Capture the cell that displays the provided text and extract its (X, Y) central coordinate. 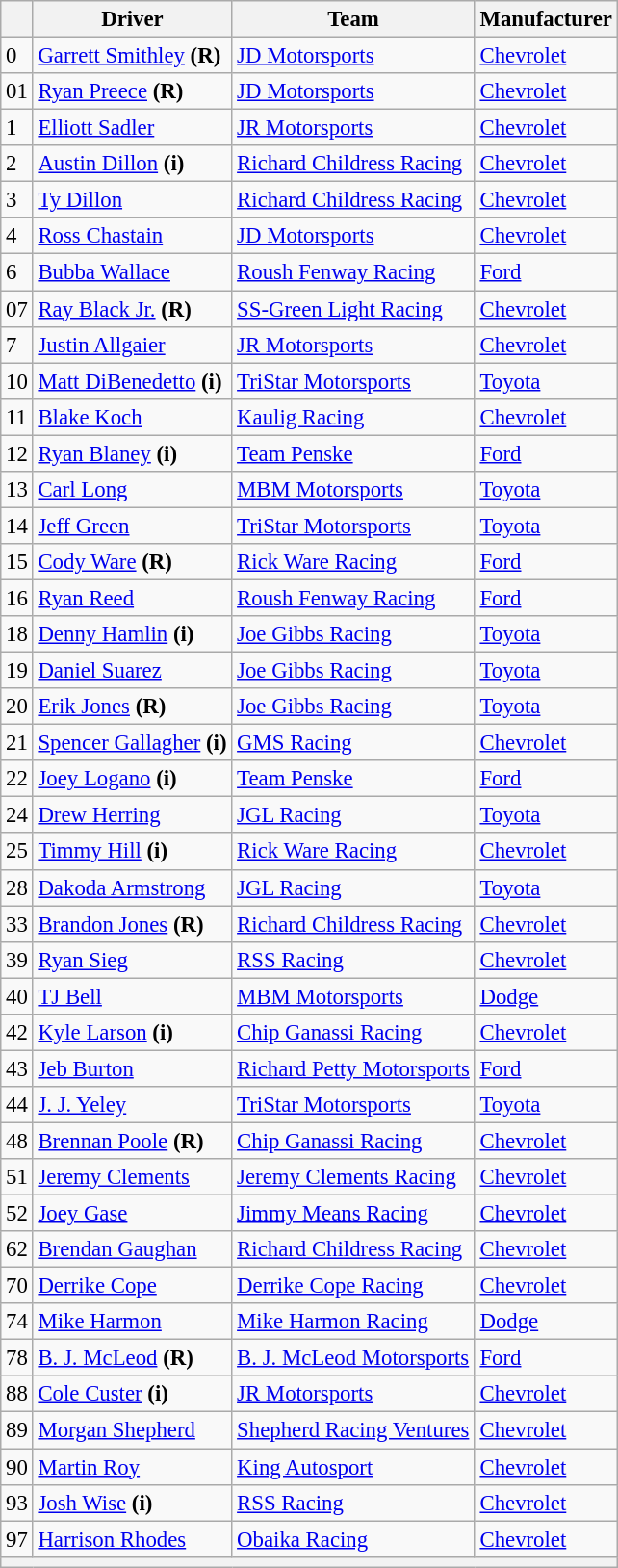
Ryan Sieg (133, 960)
01 (17, 91)
43 (17, 1068)
Mike Harmon Racing (353, 1322)
Ryan Blaney (i) (133, 453)
SS-Green Light Racing (353, 309)
6 (17, 272)
Morgan Shepherd (133, 1430)
90 (17, 1467)
0 (17, 56)
44 (17, 1105)
Spencer Gallagher (i) (133, 743)
25 (17, 852)
Blake Koch (133, 417)
22 (17, 779)
88 (17, 1395)
B. J. McLeod (R) (133, 1358)
Cody Ware (R) (133, 562)
42 (17, 1033)
Brennan Poole (R) (133, 1141)
11 (17, 417)
Derrike Cope (133, 1286)
Jeremy Clements (133, 1177)
TJ Bell (133, 996)
Daniel Suarez (133, 671)
Bubba Wallace (133, 272)
Denny Hamlin (i) (133, 634)
Justin Allgaier (133, 345)
93 (17, 1503)
21 (17, 743)
48 (17, 1141)
19 (17, 671)
Ryan Reed (133, 598)
Shepherd Racing Ventures (353, 1430)
78 (17, 1358)
Mike Harmon (133, 1322)
Brandon Jones (R) (133, 924)
18 (17, 634)
Kyle Larson (i) (133, 1033)
Erik Jones (R) (133, 707)
13 (17, 490)
40 (17, 996)
Garrett Smithley (R) (133, 56)
Elliott Sadler (133, 128)
GMS Racing (353, 743)
Ray Black Jr. (R) (133, 309)
Obaika Racing (353, 1539)
28 (17, 887)
Jeremy Clements Racing (353, 1177)
Joey Gase (133, 1214)
Timmy Hill (i) (133, 852)
51 (17, 1177)
70 (17, 1286)
33 (17, 924)
74 (17, 1322)
Martin Roy (133, 1467)
10 (17, 381)
14 (17, 526)
Cole Custer (i) (133, 1395)
Driver (133, 19)
4 (17, 236)
3 (17, 200)
24 (17, 815)
52 (17, 1214)
Kaulig Racing (353, 417)
Richard Petty Motorsports (353, 1068)
Brendan Gaughan (133, 1249)
89 (17, 1430)
Drew Herring (133, 815)
1 (17, 128)
12 (17, 453)
20 (17, 707)
Team (353, 19)
Jeff Green (133, 526)
Manufacturer (546, 19)
Carl Long (133, 490)
7 (17, 345)
Ryan Preece (R) (133, 91)
Jimmy Means Racing (353, 1214)
Ty Dillon (133, 200)
15 (17, 562)
B. J. McLeod Motorsports (353, 1358)
Ross Chastain (133, 236)
Austin Dillon (i) (133, 164)
J. J. Yeley (133, 1105)
Dakoda Armstrong (133, 887)
16 (17, 598)
Joey Logano (i) (133, 779)
Jeb Burton (133, 1068)
Matt DiBenedetto (i) (133, 381)
Derrike Cope Racing (353, 1286)
39 (17, 960)
Josh Wise (i) (133, 1503)
07 (17, 309)
2 (17, 164)
97 (17, 1539)
62 (17, 1249)
King Autosport (353, 1467)
Harrison Rhodes (133, 1539)
